Provide the (x, y) coordinate of the cell's center where the given text is located.  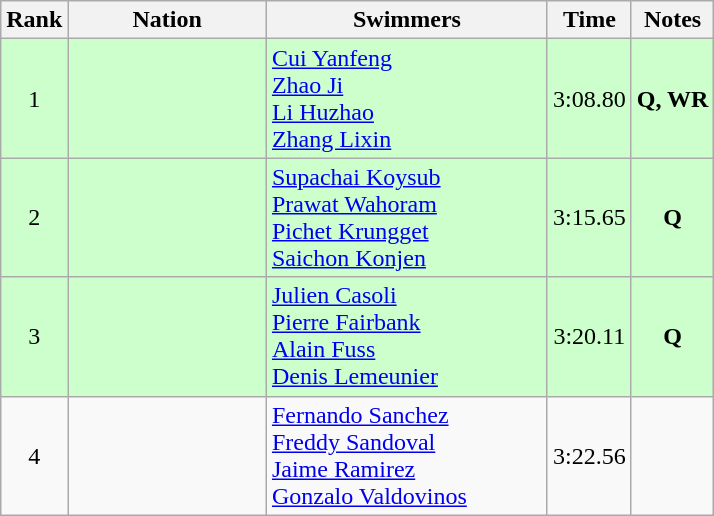
1 (34, 98)
3:15.65 (589, 218)
Q, WR (672, 98)
Cui Yanfeng Zhao Ji Li Huzhao Zhang Lixin (406, 98)
Nation (168, 20)
Time (589, 20)
2 (34, 218)
Swimmers (406, 20)
3:08.80 (589, 98)
Notes (672, 20)
3:20.11 (589, 336)
3:22.56 (589, 456)
4 (34, 456)
Supachai Koysub Prawat Wahoram Pichet Krungget Saichon Konjen (406, 218)
3 (34, 336)
Julien Casoli Pierre Fairbank Alain Fuss Denis Lemeunier (406, 336)
Fernando Sanchez Freddy Sandoval Jaime Ramirez Gonzalo Valdovinos (406, 456)
Rank (34, 20)
